Output the [x, y] coordinate of the center of the cell containing the given text.  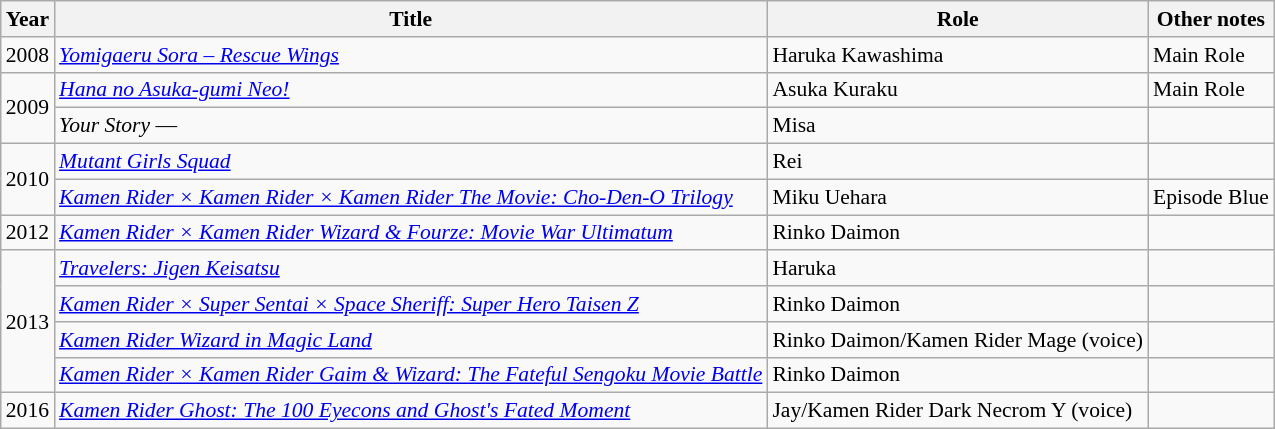
2016 [28, 411]
Title [410, 19]
Jay/Kamen Rider Dark Necrom Y (voice) [958, 411]
2012 [28, 233]
Kamen Rider Wizard in Magic Land [410, 340]
Kamen Rider Ghost: The 100 Eyecons and Ghost's Fated Moment [410, 411]
Year [28, 19]
Mutant Girls Squad [410, 162]
Haruka Kawashima [958, 55]
Kamen Rider × Kamen Rider Gaim & Wizard: The Fateful Sengoku Movie Battle [410, 375]
Yomigaeru Sora – Rescue Wings [410, 55]
Kamen Rider × Kamen Rider × Kamen Rider The Movie: Cho-Den-O Trilogy [410, 197]
Rei [958, 162]
Hana no Asuka-gumi Neo! [410, 90]
2010 [28, 180]
Episode Blue [1211, 197]
Your Story — [410, 126]
Asuka Kuraku [958, 90]
2008 [28, 55]
Miku Uehara [958, 197]
Kamen Rider × Kamen Rider Wizard & Fourze: Movie War Ultimatum [410, 233]
Travelers: Jigen Keisatsu [410, 269]
2013 [28, 322]
Rinko Daimon/Kamen Rider Mage (voice) [958, 340]
Role [958, 19]
Haruka [958, 269]
Kamen Rider × Super Sentai × Space Sheriff: Super Hero Taisen Z [410, 304]
Misa [958, 126]
2009 [28, 108]
Other notes [1211, 19]
